Capture the cell that displays the provided text and extract its [x, y] central coordinate. 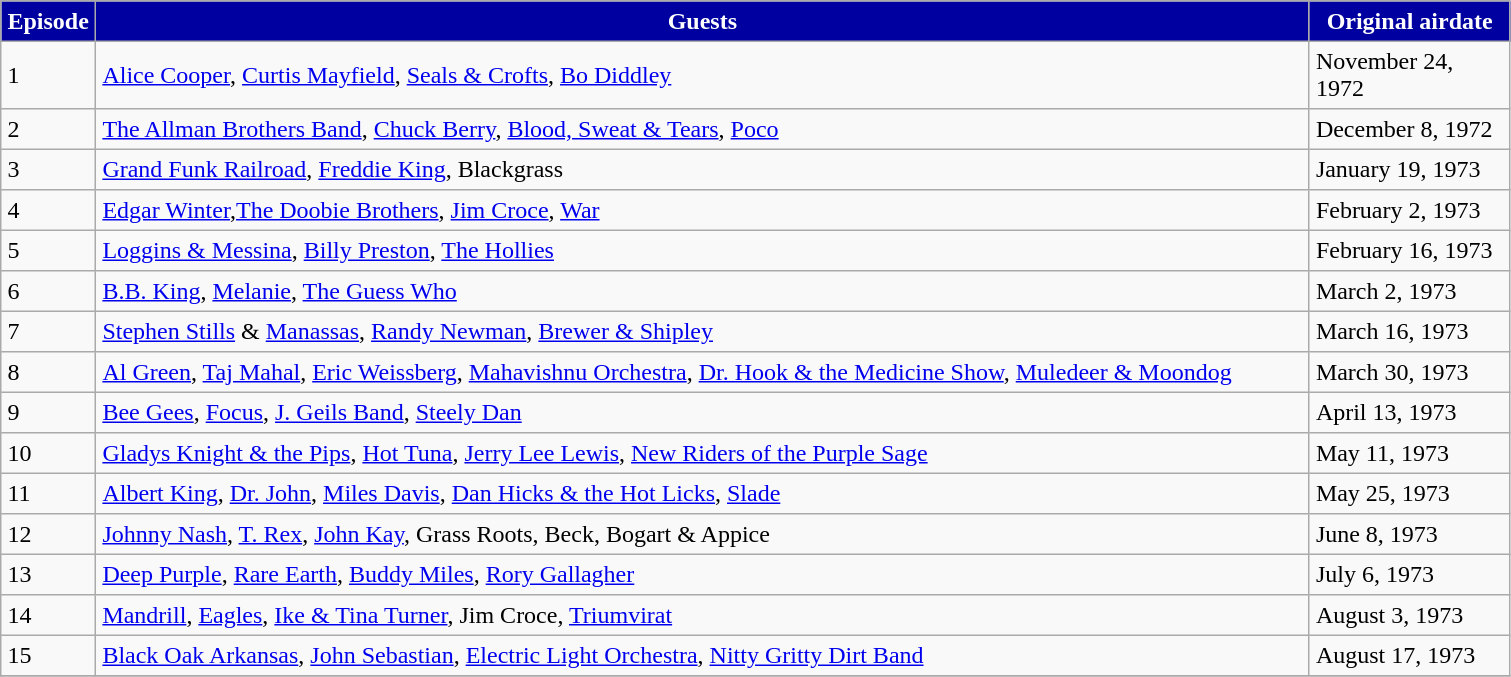
12 [48, 534]
Albert King, Dr. John, Miles Davis, Dan Hicks & the Hot Licks, Slade [703, 493]
November 24, 1972 [1410, 75]
August 17, 1973 [1410, 655]
August 3, 1973 [1410, 615]
Deep Purple, Rare Earth, Buddy Miles, Rory Gallagher [703, 574]
3 [48, 169]
Loggins & Messina, Billy Preston, The Hollies [703, 250]
Guests [703, 21]
Edgar Winter,The Doobie Brothers, Jim Croce, War [703, 210]
Alice Cooper, Curtis Mayfield, Seals & Crofts, Bo Diddley [703, 75]
February 2, 1973 [1410, 210]
5 [48, 250]
May 11, 1973 [1410, 453]
May 25, 1973 [1410, 493]
April 13, 1973 [1410, 412]
July 6, 1973 [1410, 574]
The Allman Brothers Band, Chuck Berry, Blood, Sweat & Tears, Poco [703, 129]
11 [48, 493]
4 [48, 210]
14 [48, 615]
10 [48, 453]
Bee Gees, Focus, J. Geils Band, Steely Dan [703, 412]
7 [48, 331]
June 8, 1973 [1410, 534]
2 [48, 129]
Johnny Nash, T. Rex, John Kay, Grass Roots, Beck, Bogart & Appice [703, 534]
B.B. King, Melanie, The Guess Who [703, 291]
Al Green, Taj Mahal, Eric Weissberg, Mahavishnu Orchestra, Dr. Hook & the Medicine Show, Muledeer & Moondog [703, 372]
Grand Funk Railroad, Freddie King, Blackgrass [703, 169]
Mandrill, Eagles, Ike & Tina Turner, Jim Croce, Triumvirat [703, 615]
March 16, 1973 [1410, 331]
13 [48, 574]
Black Oak Arkansas, John Sebastian, Electric Light Orchestra, Nitty Gritty Dirt Band [703, 655]
December 8, 1972 [1410, 129]
8 [48, 372]
15 [48, 655]
Stephen Stills & Manassas, Randy Newman, Brewer & Shipley [703, 331]
Original airdate [1410, 21]
February 16, 1973 [1410, 250]
Gladys Knight & the Pips, Hot Tuna, Jerry Lee Lewis, New Riders of the Purple Sage [703, 453]
March 2, 1973 [1410, 291]
1 [48, 75]
Episode [48, 21]
March 30, 1973 [1410, 372]
6 [48, 291]
January 19, 1973 [1410, 169]
9 [48, 412]
